From the cell containing the given text, extract its center point as (x, y) coordinate. 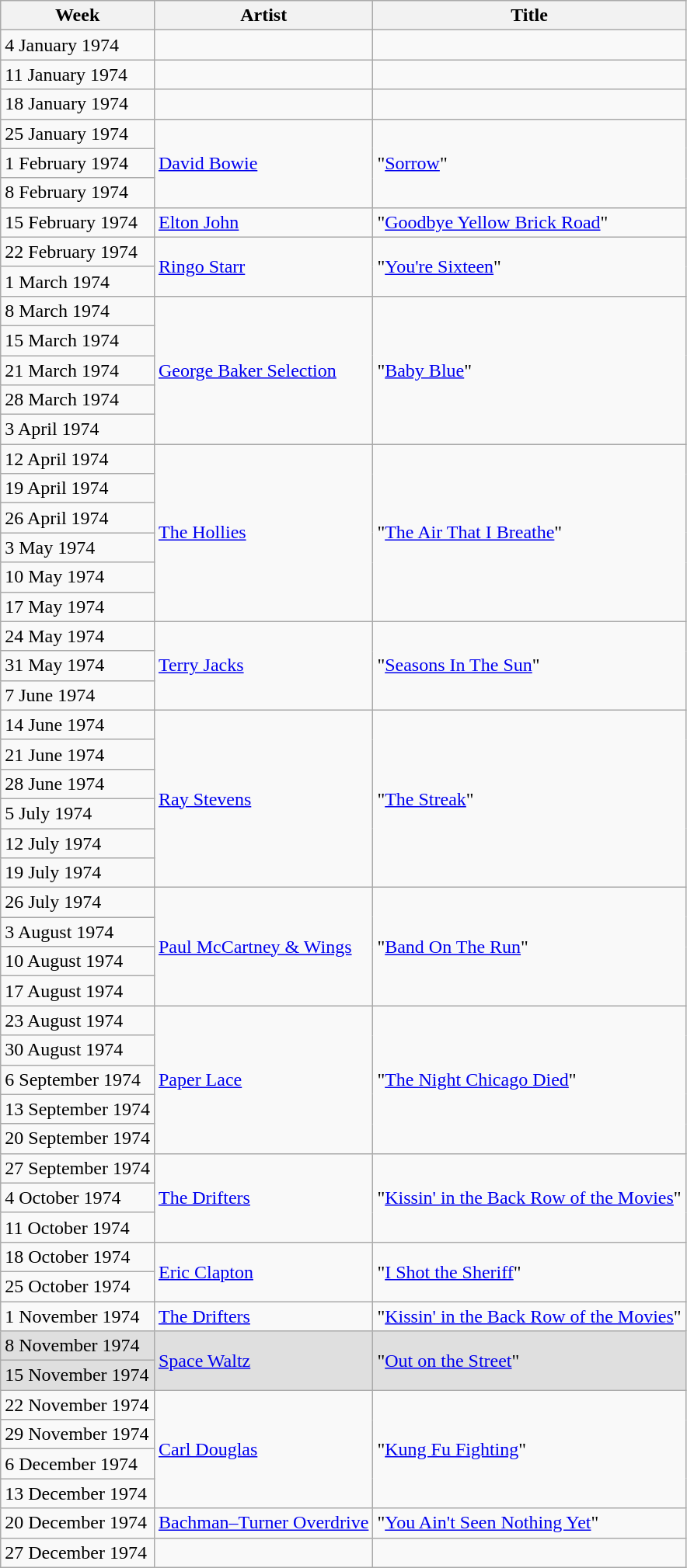
11 October 1974 (78, 1227)
28 June 1974 (78, 784)
18 October 1974 (78, 1257)
"The Streak" (529, 798)
Eric Clapton (263, 1271)
Ringo Starr (263, 266)
13 September 1974 (78, 1109)
"Sorrow" (529, 163)
Artist (263, 16)
30 August 1974 (78, 1050)
23 August 1974 (78, 1020)
25 October 1974 (78, 1286)
David Bowie (263, 163)
12 July 1974 (78, 843)
"Kung Fu Fighting" (529, 1449)
27 December 1974 (78, 1552)
11 January 1974 (78, 75)
1 November 1974 (78, 1316)
27 September 1974 (78, 1168)
15 March 1974 (78, 340)
26 July 1974 (78, 902)
1 March 1974 (78, 281)
6 December 1974 (78, 1464)
28 March 1974 (78, 400)
Week (78, 16)
1 February 1974 (78, 163)
Bachman–Turner Overdrive (263, 1523)
6 September 1974 (78, 1080)
"I Shot the Sheriff" (529, 1271)
15 November 1974 (78, 1375)
"Out on the Street" (529, 1361)
3 April 1974 (78, 429)
4 January 1974 (78, 45)
Space Waltz (263, 1361)
3 May 1974 (78, 548)
14 June 1974 (78, 725)
Title (529, 16)
Terry Jacks (263, 666)
"Goodbye Yellow Brick Road" (529, 222)
7 June 1974 (78, 695)
20 September 1974 (78, 1139)
"Seasons In The Sun" (529, 666)
20 December 1974 (78, 1523)
8 February 1974 (78, 193)
Paul McCartney & Wings (263, 947)
29 November 1974 (78, 1434)
17 August 1974 (78, 991)
3 August 1974 (78, 932)
13 December 1974 (78, 1493)
18 January 1974 (78, 104)
22 February 1974 (78, 252)
22 November 1974 (78, 1405)
31 May 1974 (78, 666)
5 July 1974 (78, 813)
4 October 1974 (78, 1198)
"You're Sixteen" (529, 266)
25 January 1974 (78, 134)
Elton John (263, 222)
The Hollies (263, 533)
19 April 1974 (78, 488)
Ray Stevens (263, 798)
17 May 1974 (78, 607)
"You Ain't Seen Nothing Yet" (529, 1523)
Carl Douglas (263, 1449)
"Band On The Run" (529, 947)
"Baby Blue" (529, 370)
10 May 1974 (78, 577)
21 March 1974 (78, 370)
8 March 1974 (78, 311)
"The Air That I Breathe" (529, 533)
21 June 1974 (78, 754)
10 August 1974 (78, 961)
Paper Lace (263, 1080)
George Baker Selection (263, 370)
8 November 1974 (78, 1346)
"The Night Chicago Died" (529, 1080)
19 July 1974 (78, 873)
24 May 1974 (78, 636)
15 February 1974 (78, 222)
26 April 1974 (78, 518)
12 April 1974 (78, 459)
